Provide the [x, y] coordinate of the cell's center where the given text is located.  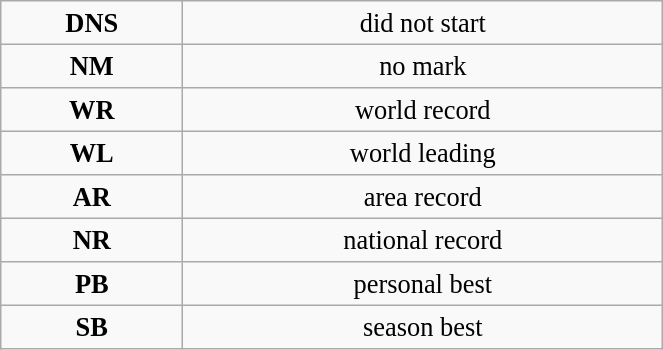
DNS [92, 22]
world record [423, 109]
WR [92, 109]
NR [92, 240]
WL [92, 153]
no mark [423, 66]
national record [423, 240]
world leading [423, 153]
area record [423, 197]
did not start [423, 22]
PB [92, 284]
AR [92, 197]
personal best [423, 284]
NM [92, 66]
SB [92, 327]
season best [423, 327]
